Search for the cell housing the specified text and yield its [x, y] center coordinate. 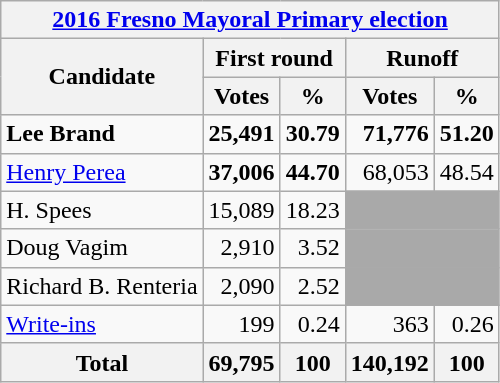
0.24 [312, 324]
37,006 [242, 172]
2.52 [312, 286]
Doug Vagim [102, 248]
44.70 [312, 172]
25,491 [242, 134]
363 [390, 324]
18.23 [312, 210]
Lee Brand [102, 134]
Runoff [422, 58]
71,776 [390, 134]
Write-ins [102, 324]
48.54 [466, 172]
15,089 [242, 210]
69,795 [242, 362]
Henry Perea [102, 172]
Total [102, 362]
2,910 [242, 248]
Candidate [102, 77]
30.79 [312, 134]
68,053 [390, 172]
First round [274, 58]
2,090 [242, 286]
H. Spees [102, 210]
3.52 [312, 248]
51.20 [466, 134]
Richard B. Renteria [102, 286]
140,192 [390, 362]
0.26 [466, 324]
2016 Fresno Mayoral Primary election [250, 20]
199 [242, 324]
